Locate the cell with the specified text and output its [X, Y] center coordinate. 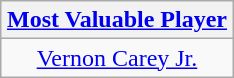
Most Valuable Player [116, 20]
Vernon Carey Jr. [116, 58]
